Extract the (X, Y) coordinate from the center of the cell holding the provided text.  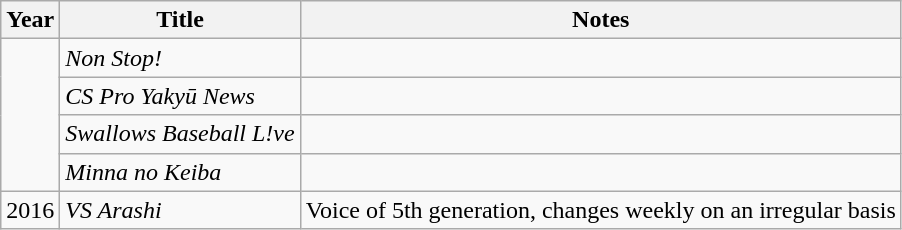
2016 (30, 210)
Swallows Baseball L!ve (180, 134)
Title (180, 20)
VS Arashi (180, 210)
Voice of 5th generation, changes weekly on an irregular basis (600, 210)
CS Pro Yakyū News (180, 96)
Non Stop! (180, 58)
Notes (600, 20)
Year (30, 20)
Minna no Keiba (180, 172)
